Search for the cell housing the specified text and yield its (x, y) center coordinate. 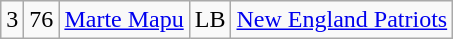
3 (12, 20)
76 (42, 20)
LB (210, 20)
Marte Mapu (124, 20)
New England Patriots (342, 20)
